Detect which cell encompasses the target text, then output its (X, Y) center coordinate. 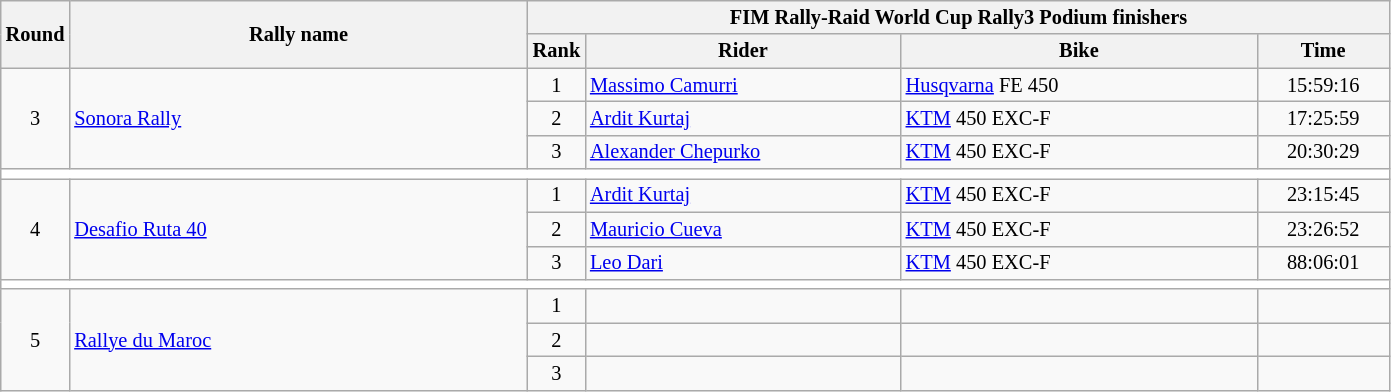
88:06:01 (1323, 263)
Rider (743, 51)
Alexander Chepurko (743, 152)
20:30:29 (1323, 152)
FIM Rally-Raid World Cup Rally3 Podium finishers (958, 17)
Husqvarna FE 450 (1079, 85)
Desafio Ruta 40 (298, 228)
4 (36, 228)
Sonora Rally (298, 118)
Rank (556, 51)
Leo Dari (743, 263)
Round (36, 34)
Mauricio Cueva (743, 229)
17:25:59 (1323, 118)
Rally name (298, 34)
5 (36, 340)
23:15:45 (1323, 195)
15:59:16 (1323, 85)
Bike (1079, 51)
Massimo Camurri (743, 85)
23:26:52 (1323, 229)
Rallye du Maroc (298, 340)
Time (1323, 51)
